Provide the [X, Y] coordinate of the cell's center where the given text is located.  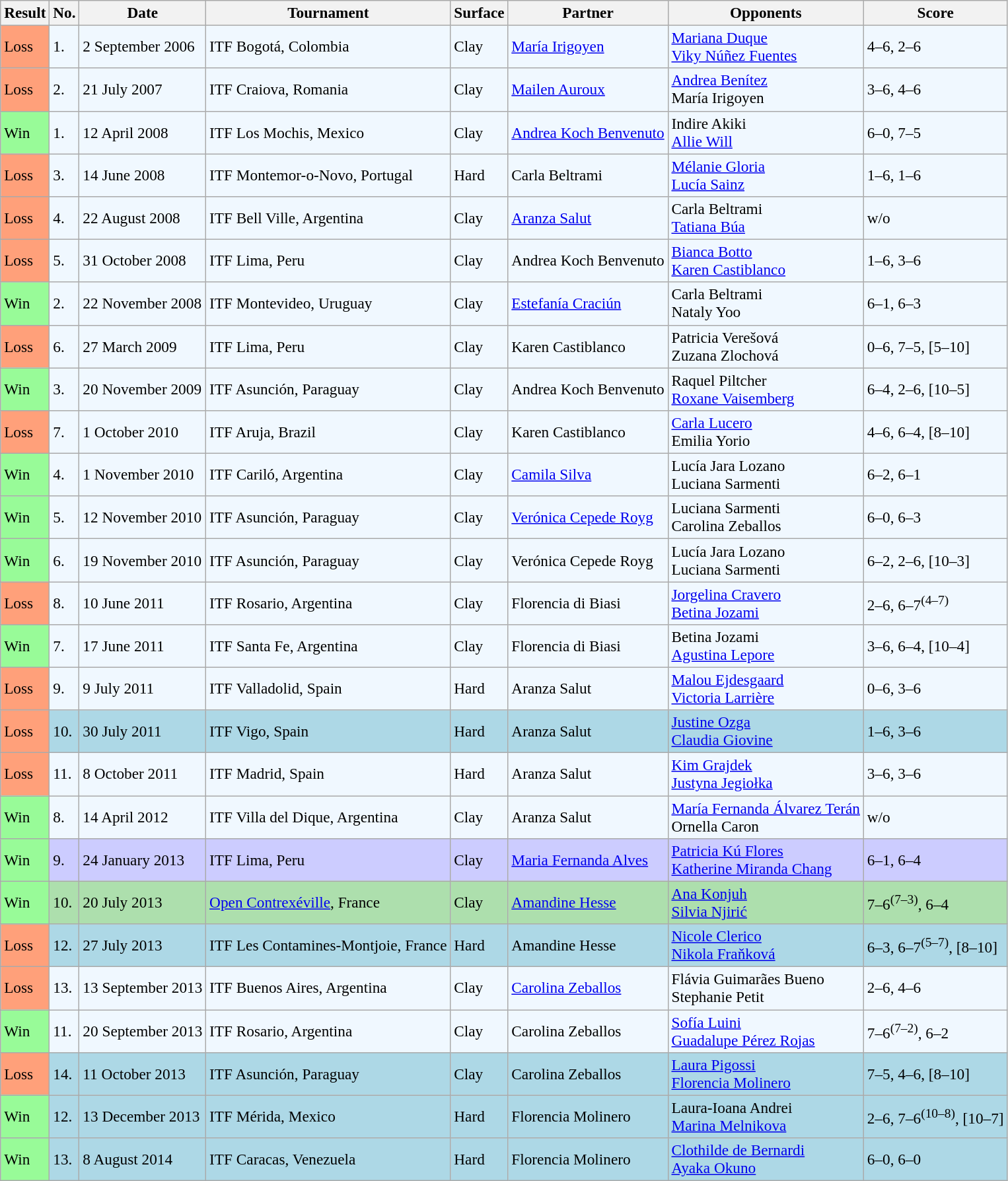
6–0, 7–5 [935, 132]
Camila Silva [588, 474]
Estefanía Craciún [588, 304]
ITF Mérida, Mexico [328, 1116]
Malou Ejdesgaard Victoria Larrière [766, 688]
Luciana Sarmenti Carolina Zeballos [766, 518]
María Fernanda Álvarez Terán Ornella Caron [766, 816]
Kim Grajdek Justyna Jegiołka [766, 774]
Opponents [766, 13]
14. [65, 1074]
Andrea Benítez María Irigoyen [766, 90]
31 October 2008 [143, 260]
Sofía Luini Guadalupe Pérez Rojas [766, 1030]
3–6, 4–6 [935, 90]
ITF Valladolid, Spain [328, 688]
1 November 2010 [143, 474]
ITF Vigo, Spain [328, 732]
Nicole Clerico Nikola Fraňková [766, 945]
Carla Lucero Emilia Yorio [766, 432]
ITF Buenos Aires, Argentina [328, 988]
Mariana Duque Viky Núñez Fuentes [766, 46]
ITF Villa del Dique, Argentina [328, 816]
19 November 2010 [143, 560]
6–0, 6–3 [935, 518]
ITF Montevideo, Uruguay [328, 304]
4–6, 2–6 [935, 46]
6–4, 2–6, [10–5] [935, 388]
No. [65, 13]
Open Contrexéville, France [328, 902]
20 July 2013 [143, 902]
0–6, 7–5, [5–10] [935, 346]
8 August 2014 [143, 1159]
13 September 2013 [143, 988]
14 April 2012 [143, 816]
Patricia Kú Flores Katherine Miranda Chang [766, 860]
20 November 2009 [143, 388]
9 July 2011 [143, 688]
3–6, 6–4, [10–4] [935, 646]
Carla Beltrami Nataly Yoo [766, 304]
7–6(7–2), 6–2 [935, 1030]
20 September 2013 [143, 1030]
6–2, 2–6, [10–3] [935, 560]
Flávia Guimarães Bueno Stephanie Petit [766, 988]
2–6, 7–6(10–8), [10–7] [935, 1116]
2 September 2006 [143, 46]
Clothilde de Bernardi Ayaka Okuno [766, 1159]
María Irigoyen [588, 46]
7–5, 4–6, [8–10] [935, 1074]
6–0, 6–0 [935, 1159]
6–1, 6–4 [935, 860]
ITF Bogotá, Colombia [328, 46]
Carla Beltrami Tatiana Búa [766, 218]
21 July 2007 [143, 90]
1 October 2010 [143, 432]
4–6, 6–4, [8–10] [935, 432]
Bianca Botto Karen Castiblanco [766, 260]
ITF Craiova, Romania [328, 90]
Jorgelina Cravero Betina Jozami [766, 602]
Raquel Piltcher Roxane Vaisemberg [766, 388]
ITF Montemor-o-Novo, Portugal [328, 174]
Mailen Auroux [588, 90]
6–1, 6–3 [935, 304]
ITF Cariló, Argentina [328, 474]
24 January 2013 [143, 860]
0–6, 3–6 [935, 688]
12 April 2008 [143, 132]
ITF Santa Fe, Argentina [328, 646]
Maria Fernanda Alves [588, 860]
8 October 2011 [143, 774]
1–6, 1–6 [935, 174]
Laura Pigossi Florencia Molinero [766, 1074]
10 June 2011 [143, 602]
Carla Beltrami [588, 174]
Date [143, 13]
27 July 2013 [143, 945]
30 July 2011 [143, 732]
ITF Aruja, Brazil [328, 432]
Tournament [328, 13]
Partner [588, 13]
ITF Caracas, Venezuela [328, 1159]
Betina Jozami Agustina Lepore [766, 646]
6–3, 6–7(5–7), [8–10] [935, 945]
17 June 2011 [143, 646]
7–6(7–3), 6–4 [935, 902]
2–6, 4–6 [935, 988]
6–2, 6–1 [935, 474]
ITF Los Mochis, Mexico [328, 132]
3–6, 3–6 [935, 774]
2–6, 6–7(4–7) [935, 602]
22 November 2008 [143, 304]
Ana Konjuh Silvia Njirić [766, 902]
Patricia Verešová Zuzana Zlochová [766, 346]
Indire Akiki Allie Will [766, 132]
22 August 2008 [143, 218]
12 November 2010 [143, 518]
ITF Bell Ville, Argentina [328, 218]
ITF Les Contamines-Montjoie, France [328, 945]
Surface [480, 13]
Score [935, 13]
Mélanie Gloria Lucía Sainz [766, 174]
14 June 2008 [143, 174]
27 March 2009 [143, 346]
Result [25, 13]
ITF Madrid, Spain [328, 774]
Laura-Ioana Andrei Marina Melnikova [766, 1116]
Justine Ozga Claudia Giovine [766, 732]
11 October 2013 [143, 1074]
13 December 2013 [143, 1116]
